Detect which cell encompasses the target text, then output its (X, Y) center coordinate. 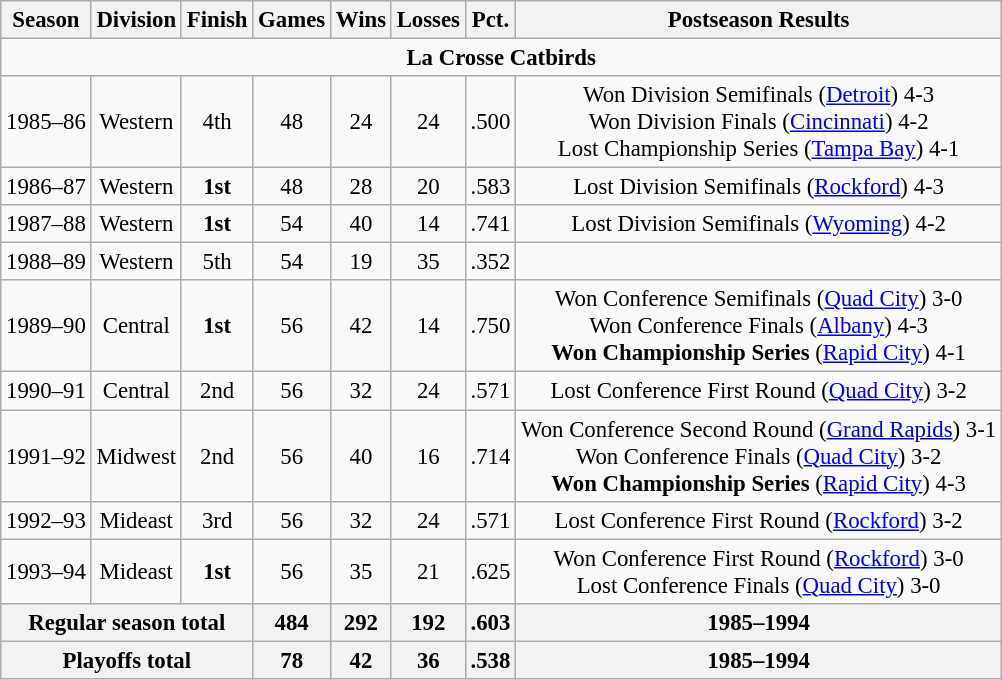
Won Conference First Round (Rockford) 3-0 Lost Conference Finals (Quad City) 3-0 (759, 572)
1990–91 (46, 391)
78 (292, 660)
Lost Division Semifinals (Wyoming) 4-2 (759, 224)
20 (428, 187)
Won Conference Second Round (Grand Rapids) 3-1 Won Conference Finals (Quad City) 3-2 Won Championship Series (Rapid City) 4-3 (759, 456)
Lost Conference First Round (Rockford) 3-2 (759, 520)
.500 (490, 122)
1993–94 (46, 572)
3rd (216, 520)
1989–90 (46, 326)
.583 (490, 187)
Finish (216, 20)
1986–87 (46, 187)
.714 (490, 456)
Losses (428, 20)
Lost Division Semifinals (Rockford) 4-3 (759, 187)
484 (292, 622)
Midwest (136, 456)
4th (216, 122)
.625 (490, 572)
Wins (360, 20)
Regular season total (127, 622)
Pct. (490, 20)
.603 (490, 622)
Games (292, 20)
.741 (490, 224)
16 (428, 456)
1987–88 (46, 224)
Lost Conference First Round (Quad City) 3-2 (759, 391)
28 (360, 187)
1985–86 (46, 122)
Playoffs total (127, 660)
1988–89 (46, 262)
Season (46, 20)
Won Division Semifinals (Detroit) 4-3 Won Division Finals (Cincinnati) 4-2 Lost Championship Series (Tampa Bay) 4-1 (759, 122)
36 (428, 660)
.352 (490, 262)
5th (216, 262)
La Crosse Catbirds (502, 58)
1991–92 (46, 456)
.750 (490, 326)
.538 (490, 660)
Division (136, 20)
192 (428, 622)
21 (428, 572)
19 (360, 262)
1992–93 (46, 520)
Postseason Results (759, 20)
292 (360, 622)
Won Conference Semifinals (Quad City) 3-0 Won Conference Finals (Albany) 4-3 Won Championship Series (Rapid City) 4-1 (759, 326)
